From the cell containing the given text, extract its center point as [X, Y] coordinate. 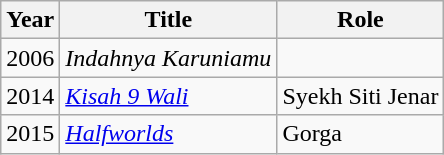
Year [30, 20]
Title [168, 20]
2006 [30, 58]
Gorga [360, 134]
Syekh Siti Jenar [360, 96]
Role [360, 20]
2015 [30, 134]
Indahnya Karuniamu [168, 58]
Halfworlds [168, 134]
2014 [30, 96]
Kisah 9 Wali [168, 96]
